Pinpoint the cell where the given text exists, returning its (X, Y) midpoint coordinate. 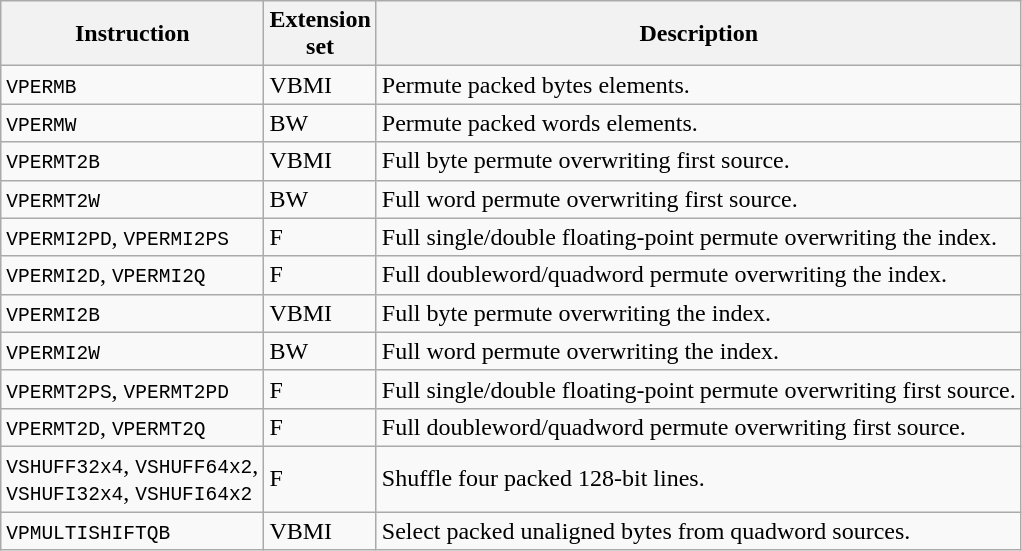
Instruction (132, 34)
Full doubleword/quadword permute overwriting the index. (698, 275)
Shuffle four packed 128-bit lines. (698, 478)
Full single/double floating-point permute overwriting first source. (698, 389)
VPERMB (132, 85)
Full byte permute overwriting first source. (698, 161)
VPERMI2PD, VPERMI2PS (132, 237)
VPMULTISHIFTQB (132, 531)
Full byte permute overwriting the index. (698, 313)
Extensionset (320, 34)
Full single/double floating-point permute overwriting the index. (698, 237)
VPERMW (132, 123)
VPERMI2D, VPERMI2Q (132, 275)
Full word permute overwriting the index. (698, 351)
Permute packed words elements. (698, 123)
VSHUFF32x4, VSHUFF64x2,VSHUFI32x4, VSHUFI64x2 (132, 478)
VPERMT2D, VPERMT2Q (132, 427)
Full doubleword/quadword permute overwriting first source. (698, 427)
VPERMT2PS, VPERMT2PD (132, 389)
VPERMT2B (132, 161)
Select packed unaligned bytes from quadword sources. (698, 531)
VPERMI2B (132, 313)
VPERMI2W (132, 351)
Description (698, 34)
Permute packed bytes elements. (698, 85)
Full word permute overwriting first source. (698, 199)
VPERMT2W (132, 199)
